For the text-containing cell, return its midpoint in [x, y] coordinate format. 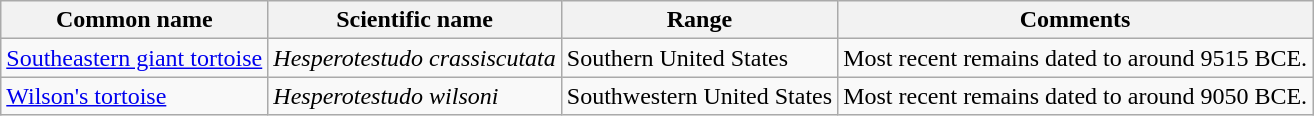
Southern United States [699, 58]
Wilson's tortoise [134, 96]
Hesperotestudo wilsoni [414, 96]
Scientific name [414, 20]
Common name [134, 20]
Most recent remains dated to around 9050 BCE. [1076, 96]
Hesperotestudo crassiscutata [414, 58]
Range [699, 20]
Comments [1076, 20]
Most recent remains dated to around 9515 BCE. [1076, 58]
Southwestern United States [699, 96]
Southeastern giant tortoise [134, 58]
